From the cell containing the given text, extract its center point as [X, Y] coordinate. 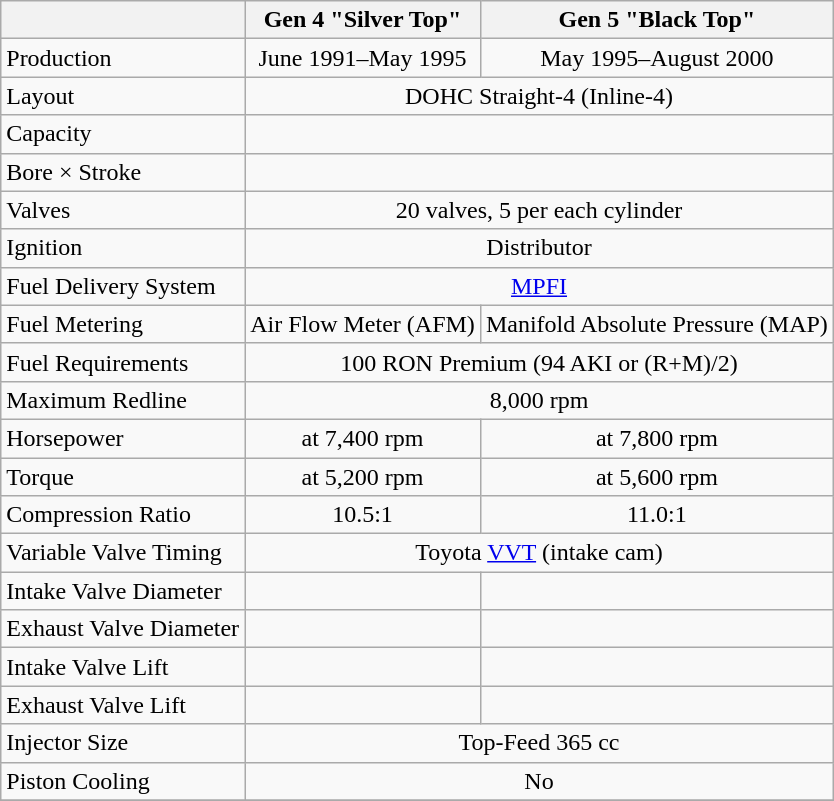
Maximum Redline [123, 400]
Intake Valve Diameter [123, 591]
at 7,800 rpm [656, 438]
Layout [123, 96]
at 5,600 rpm [656, 477]
Air Flow Meter (AFM) [363, 324]
Variable Valve Timing [123, 553]
at 7,400 rpm [363, 438]
Intake Valve Lift [123, 667]
Piston Cooling [123, 781]
20 valves, 5 per each cylinder [540, 210]
Fuel Requirements [123, 362]
No [540, 781]
Toyota VVT (intake cam) [540, 553]
11.0:1 [656, 515]
Fuel Delivery System [123, 286]
Injector Size [123, 743]
Manifold Absolute Pressure (MAP) [656, 324]
Compression Ratio [123, 515]
Top-Feed 365 cc [540, 743]
May 1995–August 2000 [656, 58]
Ignition [123, 248]
Gen 5 "Black Top" [656, 20]
Horsepower [123, 438]
100 RON Premium (94 AKI or (R+M)/2) [540, 362]
Exhaust Valve Lift [123, 705]
MPFI [540, 286]
Production [123, 58]
DOHC Straight-4 (Inline-4) [540, 96]
Gen 4 "Silver Top" [363, 20]
8,000 rpm [540, 400]
Bore × Stroke [123, 172]
Valves [123, 210]
Exhaust Valve Diameter [123, 629]
10.5:1 [363, 515]
at 5,200 rpm [363, 477]
Fuel Metering [123, 324]
Distributor [540, 248]
Torque [123, 477]
Capacity [123, 134]
June 1991–May 1995 [363, 58]
